Provide the (x, y) coordinate of the cell's center where the given text is located.  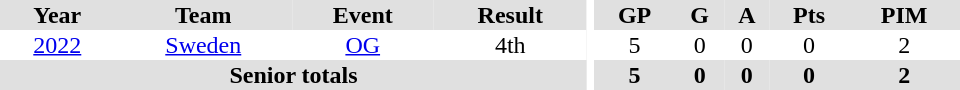
Senior totals (294, 75)
Team (204, 15)
Year (58, 15)
Result (511, 15)
Pts (810, 15)
A (747, 15)
Sweden (204, 45)
Event (363, 15)
G (700, 15)
2022 (58, 45)
GP (635, 15)
OG (363, 45)
PIM (904, 15)
4th (511, 45)
